Pinpoint the cell where the given text exists, returning its [X, Y] midpoint coordinate. 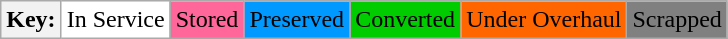
Converted [406, 20]
Under Overhaul [544, 20]
Preserved [297, 20]
Stored [207, 20]
Key: [31, 20]
Scrapped [677, 20]
In Service [116, 20]
